Pinpoint the cell where the given text exists, returning its (x, y) midpoint coordinate. 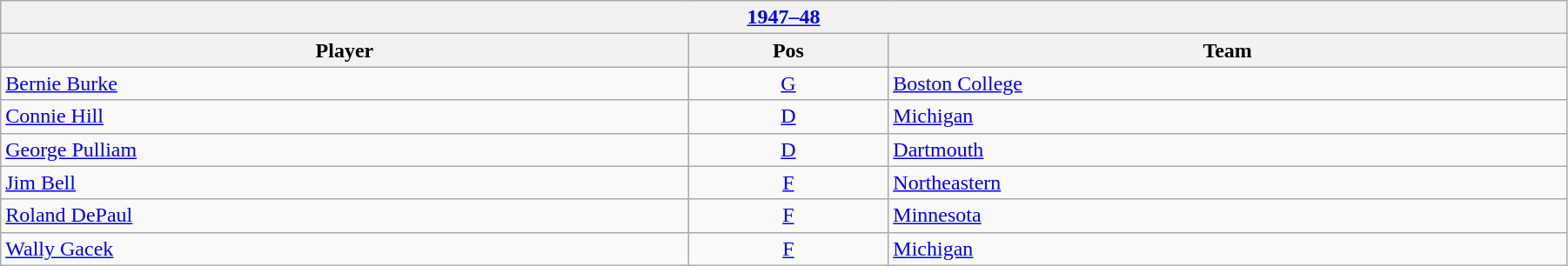
Jim Bell (345, 183)
George Pulliam (345, 150)
Connie Hill (345, 116)
Northeastern (1228, 183)
1947–48 (784, 17)
Dartmouth (1228, 150)
Minnesota (1228, 216)
Boston College (1228, 83)
Team (1228, 50)
G (788, 83)
Roland DePaul (345, 216)
Player (345, 50)
Pos (788, 50)
Wally Gacek (345, 249)
Bernie Burke (345, 83)
